Provide the [X, Y] coordinate of the cell's center where the given text is located.  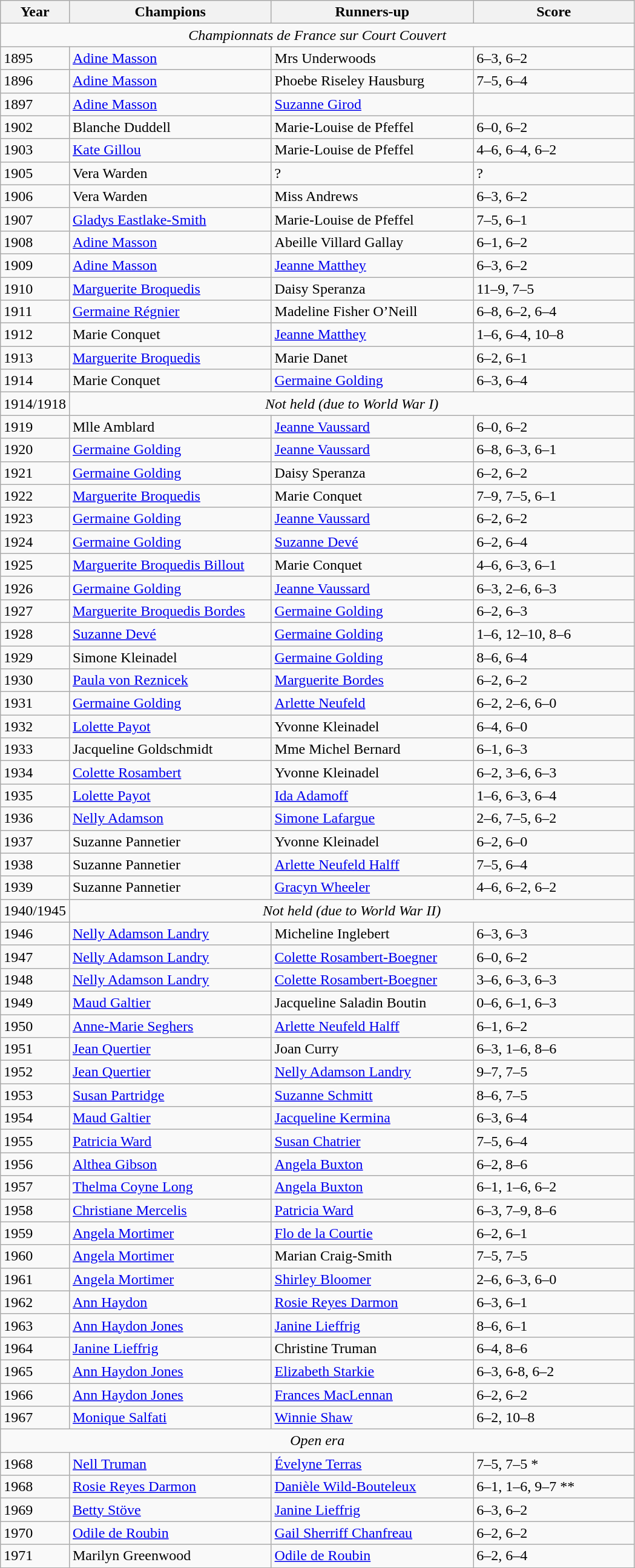
1954 [35, 1118]
6–2, 6–0 [554, 842]
Score [554, 12]
Elizabeth Starkie [372, 1371]
Marguerite Broquedis Bordes [170, 611]
Arlette Neufeld [372, 703]
1939 [35, 888]
6–8, 6–2, 6–4 [554, 312]
Christine Truman [372, 1348]
1948 [35, 980]
9–7, 7–5 [554, 1072]
Jacqueline Goldschmidt [170, 749]
Marilyn Greenwood [170, 1556]
Germaine Régnier [170, 312]
1964 [35, 1348]
Suzanne Schmitt [372, 1095]
1913 [35, 358]
Colette Rosambert [170, 772]
1951 [35, 1049]
Gladys Eastlake-Smith [170, 219]
Miss Andrews [372, 196]
Danièle Wild-Bouteleux [372, 1487]
6–1, 6–3 [554, 749]
Paula von Reznicek [170, 680]
Madeline Fisher O’Neill [372, 312]
1956 [35, 1164]
Mlle Amblard [170, 427]
1936 [35, 819]
Abeille Villard Gallay [372, 242]
Marguerite Bordes [372, 680]
1895 [35, 58]
8–6, 6–4 [554, 657]
6–8, 6–3, 6–1 [554, 450]
1924 [35, 542]
Ida Adamoff [372, 796]
1940/1945 [35, 911]
1932 [35, 726]
6–2, 3–6, 6–3 [554, 772]
1958 [35, 1210]
6–3, 2–6, 6–3 [554, 588]
1919 [35, 427]
0–6, 6–1, 6–3 [554, 1003]
2–6, 6–3, 6–0 [554, 1279]
1907 [35, 219]
1969 [35, 1510]
6–2, 10–8 [554, 1418]
6–3, 1–6, 8–6 [554, 1049]
Nelly Adamson [170, 819]
Susan Partridge [170, 1095]
6–3, 6–1 [554, 1302]
1971 [35, 1556]
Mrs Underwoods [372, 58]
1949 [35, 1003]
1962 [35, 1302]
1950 [35, 1026]
1952 [35, 1072]
Jacqueline Kermina [372, 1118]
1966 [35, 1394]
1922 [35, 496]
Gracyn Wheeler [372, 888]
Shirley Bloomer [372, 1279]
8–6, 6–1 [554, 1325]
1923 [35, 519]
Betty Stöve [170, 1510]
Champions [170, 12]
Frances MacLennan [372, 1394]
1970 [35, 1533]
1935 [35, 796]
6–2, 2–6, 6–0 [554, 703]
1908 [35, 242]
Simone Lafargue [372, 819]
7–5, 7–5 * [554, 1464]
6–1, 1–6, 6–2 [554, 1187]
4–6, 6–4, 6–2 [554, 150]
1–6, 12–10, 8–6 [554, 634]
1930 [35, 680]
Anne-Marie Seghers [170, 1026]
1938 [35, 865]
Marian Craig-Smith [372, 1256]
1931 [35, 703]
1963 [35, 1325]
Championnats de France sur Court Couvert [317, 35]
1903 [35, 150]
1957 [35, 1187]
Suzanne Girod [372, 104]
1953 [35, 1095]
1911 [35, 312]
1960 [35, 1256]
Blanche Duddell [170, 127]
1909 [35, 265]
Ann Haydon [170, 1302]
1914 [35, 381]
1946 [35, 934]
Not held (due to World War I) [351, 404]
Mme Michel Bernard [372, 749]
Winnie Shaw [372, 1418]
1955 [35, 1141]
6–4, 8–6 [554, 1348]
1967 [35, 1418]
Year [35, 12]
11–9, 7–5 [554, 289]
1937 [35, 842]
1914/1918 [35, 404]
Monique Salfati [170, 1418]
Gail Sherriff Chanfreau [372, 1533]
Not held (due to World War II) [351, 911]
1947 [35, 957]
6–3, 6–3 [554, 934]
6–2, 6–3 [554, 611]
1910 [35, 289]
Kate Gillou [170, 150]
6–2, 8–6 [554, 1164]
1961 [35, 1279]
1921 [35, 473]
6–1, 1–6, 9–7 ** [554, 1487]
1925 [35, 565]
7–5, 7–5 [554, 1256]
4–6, 6–3, 6–1 [554, 565]
1906 [35, 196]
Christiane Mercelis [170, 1210]
6–3, 6-8, 6–2 [554, 1371]
4–6, 6–2, 6–2 [554, 888]
Susan Chatrier [372, 1141]
6–4, 6–0 [554, 726]
Micheline Inglebert [372, 934]
7–9, 7–5, 6–1 [554, 496]
1929 [35, 657]
Simone Kleinadel [170, 657]
Marie Danet [372, 358]
1912 [35, 335]
1896 [35, 81]
8–6, 7–5 [554, 1095]
1926 [35, 588]
Thelma Coyne Long [170, 1187]
Runners-up [372, 12]
1–6, 6–3, 6–4 [554, 796]
1902 [35, 127]
1934 [35, 772]
1928 [35, 634]
1897 [35, 104]
3–6, 6–3, 6–3 [554, 980]
1959 [35, 1233]
Open era [317, 1441]
1–6, 6–4, 10–8 [554, 335]
Jacqueline Saladin Boutin [372, 1003]
1933 [35, 749]
Joan Curry [372, 1049]
1920 [35, 450]
Althea Gibson [170, 1164]
7–5, 6–1 [554, 219]
2–6, 7–5, 6–2 [554, 819]
Flo de la Courtie [372, 1233]
1965 [35, 1371]
Nell Truman [170, 1464]
Phoebe Riseley Hausburg [372, 81]
1927 [35, 611]
Évelyne Terras [372, 1464]
6–3, 7–9, 8–6 [554, 1210]
1905 [35, 173]
Marguerite Broquedis Billout [170, 565]
